Detect which cell encompasses the target text, then output its [x, y] center coordinate. 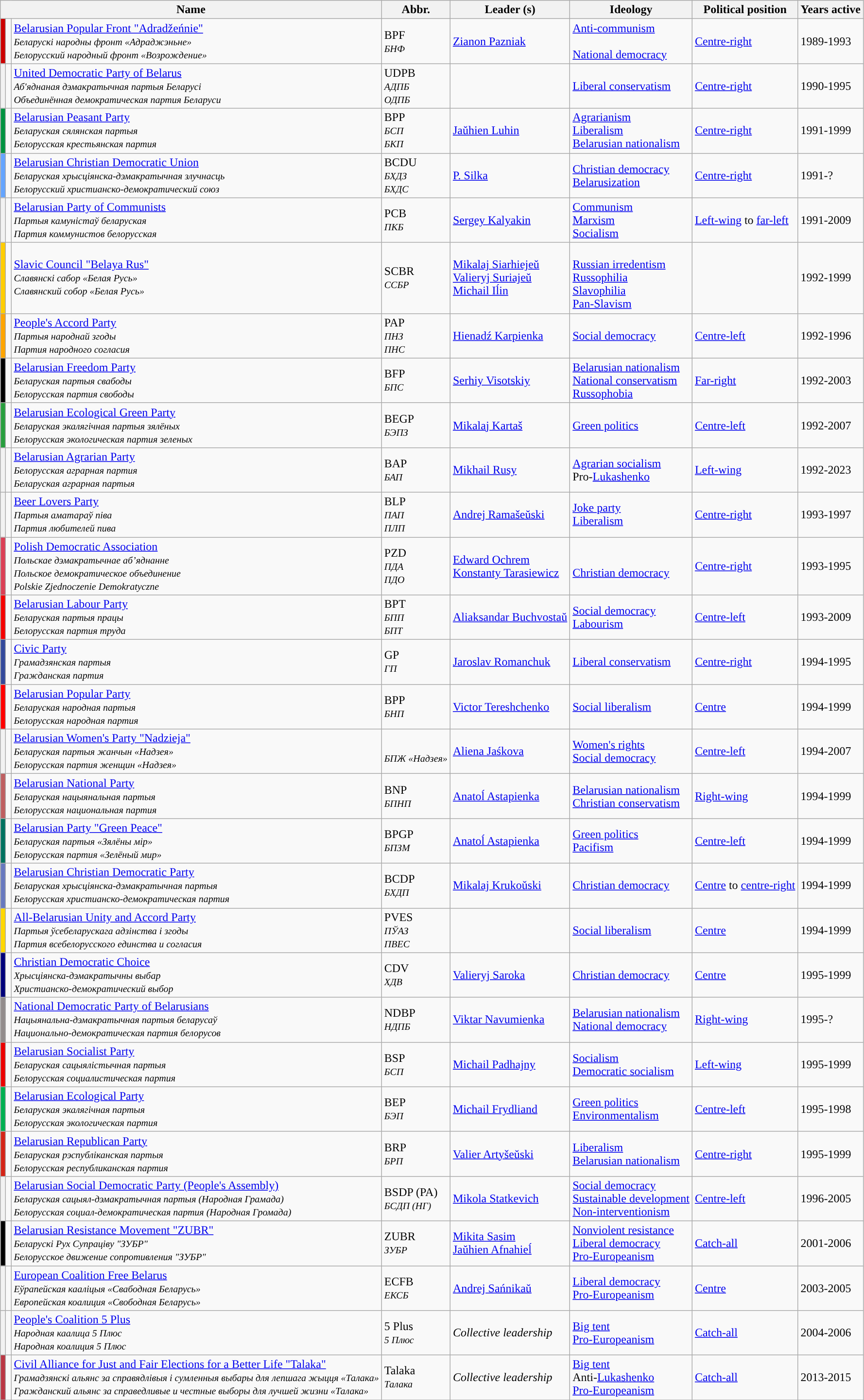
ECFBЕКСБ [416, 1288]
Green politicsPacifism [631, 841]
Mikalaj Krukoŭski [510, 886]
1990-1995 [830, 86]
Belarusian National PartyБеларуская нацыянальная партыяБелорусская национальная партия [196, 796]
Aliaksandar Buchvostaŭ [510, 617]
LiberalismBelarusian nationalism [631, 1154]
P. Silka [510, 175]
Belarusian Christian Democratic PartyБеларуская хрысціянска-дэмакратычная партыяБелорусская христианско-демократическая партия [196, 886]
Belarusian Christian Democratic UnionБеларуская хрысціянска-дэмакратычная злучнасцьБелорусский христианско-демократический союз [196, 175]
Mikola Statkevich [510, 1198]
Left-wing to far-left [745, 220]
Leader (s) [510, 10]
Belarusian Women's Party "Nadzieja"Беларуская партыя жанчын «Надзея»Белорусская партия женщин «Надзея» [196, 751]
BEGPБЭПЗ [416, 425]
Russian irredentismRussophiliaSlavophiliaPan-Slavism [631, 278]
Mikalaj SiarhiejeŭValieryj SuriajeŭMichail Iĺin [510, 278]
Belarusian Peasant PartyБеларуская сялянская партыяБелорусская крестьянская партия [196, 131]
BPGPБПЗМ [416, 841]
Anti-communismNational democracy [631, 41]
BSPБСП [416, 1064]
Belarusian Popular PartyБеларуская народная партыяБелорусская народная партия [196, 707]
PCBПКБ [416, 220]
Belarusian nationalismNational conservatismRussophobia [631, 380]
Nonviolent resistanceLiberal democracyPro-Europeanism [631, 1243]
1991-? [830, 175]
1991-2009 [830, 220]
Belarusian Socialist PartyБеларуская сацыялістычная партыяБелорусская социалистическая партия [196, 1064]
National Democratic Party of BelarusiansНацыянальна-дэмакратычная партыя беларусаўНационально-демократическая партия белорусов [196, 1020]
Victor Tereshchenko [510, 707]
Belarusian Ecological PartyБеларуская экалягічная партыяБелорусская экологическая партия [196, 1109]
Abbr. [416, 10]
Christian Democratic ChoiceХрысціянска-дэмакратычны выбарХристианско-демократический выбор [196, 975]
BSDP (PA)БСДП (НГ) [416, 1198]
Ideology [631, 10]
Mikhail Rusy [510, 470]
Name [191, 10]
Centre to centre-right [745, 886]
BCDUБХДЗБХДС [416, 175]
Polish Democratic AssociationПольскае дэмакратычнае аб’яднаннеПольское демократическое объединениеPolskie Zjednoczenie Demokratyczne [196, 566]
SocialismDemocratic socialism [631, 1064]
1992-1999 [830, 278]
1992-2003 [830, 380]
GPГП [416, 662]
United Democratic Party of BelarusАб'яднаная дэмакратычная партыя БеларусіОбъединённая демократическая партия Беларуси [196, 86]
Belarusian Party of CommunistsПартыя камуністаў беларускаяПартия коммунистов белорусская [196, 220]
Social democracy [631, 336]
Zianon Pazniak [510, 41]
BLPПАППЛП [416, 514]
Serhiy Visotskiy [510, 380]
PAPПНЗПНС [416, 336]
1992-2007 [830, 425]
SCBRССБР [416, 278]
Belarusian Freedom PartyБеларуская партыя свабодыБелорусская партия свободы [196, 380]
1996-2005 [830, 1198]
Beer Lovers PartyПартыя аматараў піваПартия любителей пива [196, 514]
Joke partyLiberalism [631, 514]
Belarusian nationalismChristian conservatism [631, 796]
Michail Frydliand [510, 1109]
Far-right [745, 380]
Hienadź Karpienka [510, 336]
Belarusian Labour PartyБеларуская партыя працыБелорусская партия труда [196, 617]
Liberal democracyPro-Europeanism [631, 1288]
Women's rightsSocial democracy [631, 751]
People's Accord PartyПартыя народнай згодыПартия народного согласия [196, 336]
1993-1997 [830, 514]
TalakaТалака [416, 1378]
BPFБНФ [416, 41]
Political position [745, 10]
Big tentAnti-LukashenkoPro-Europeanism [631, 1378]
Belarusian Resistance Movement "ZUBR"Беларускі Рух Супраціву "ЗУБР"Белорусское движение сопротивления "ЗУБР" [196, 1243]
2004-2006 [830, 1333]
Belarusian Popular Front "Adradžeńnie"Беларускі народны фронт «Адраджэньне»Белорусский народный фронт «Возрождение» [196, 41]
1989-1993 [830, 41]
Sergey Kalyakin [510, 220]
BEPБЭП [416, 1109]
Social democracyLabourism [631, 617]
Viktar Navumienka [510, 1020]
1993-2009 [830, 617]
UDPBАДПБОДПБ [416, 86]
BRPБРП [416, 1154]
Michail Padhajny [510, 1064]
Jaŭhien Luhin [510, 131]
Belarusian Ecological Green PartyБеларуская экалягічная партыя зялёныхБелорусская экологическая партия зеленых [196, 425]
5 Plus5 Плюс [416, 1333]
1993-1995 [830, 566]
Belarusian nationalismNational democracy [631, 1020]
BNPБПНП [416, 796]
Aliena Jaśkova [510, 751]
1992-1996 [830, 336]
NDBPНДПБ [416, 1020]
1995-? [830, 1020]
People's Coalition 5 PlusНародная каалица 5 ПлюсНародная коалиция 5 Плюс [196, 1333]
BPPБНП [416, 707]
Valier Artyšeŭski [510, 1154]
Mikalaj Kartaš [510, 425]
Mikita SasimJaŭhien Afnahieĺ [510, 1243]
Years active [830, 10]
1991-1999 [830, 131]
1995-1998 [830, 1109]
BPPБСПБКП [416, 131]
BFPБПС [416, 380]
2013-2015 [830, 1378]
PVESПЎАЗПВЕС [416, 930]
Social democracySustainable developmentNon-interventionism [631, 1198]
BCDPБХДП [416, 886]
Agrarian socialismPro-Lukashenko [631, 470]
2001-2006 [830, 1243]
European Coalition Free BelarusЕўрапейская кааліцыя «Свабодная Беларусь»Европейская коалиция «Свободная Беларусь» [196, 1288]
Green politics [631, 425]
1992-2023 [830, 470]
БПЖ «Надзея» [416, 751]
CommunismMarxismSocialism [631, 220]
BAPБАП [416, 470]
Slavic Council "Belaya Rus"Славянскі сабор «Белая Русь»Славянский собор «Белая Русь» [196, 278]
Belarusian Republican PartyБеларуская рэспубліканская партыяБелорусская республиканская партия [196, 1154]
Christian democracyBelarusization [631, 175]
1994-1995 [830, 662]
PZDПДАПДО [416, 566]
AgrarianismLiberalismBelarusian nationalism [631, 131]
1994-2007 [830, 751]
Belarusian Agrarian PartyБелорусская аграрная партияБеларуская аграрная партыя [196, 470]
Andrej Ramašeŭski [510, 514]
Jaroslav Romanchuk [510, 662]
BPTБППБПТ [416, 617]
Big tentPro-Europeanism [631, 1333]
2003-2005 [830, 1288]
ZUBRЗУБР [416, 1243]
Belarusian Party "Green Peace"Беларуская партыя «Зялёны мір»Белорусская партия «Зелёный мир» [196, 841]
CDVХДВ [416, 975]
All-Belarusian Unity and Accord PartyПартыя ўсебеларускага адзінства і згодыПартия всебелорусского единства и согласия [196, 930]
Andrej Sańnikaŭ [510, 1288]
Edward OchremKonstanty Tarasiewicz [510, 566]
Civic PartyГрамадзянская партыяГражданская партия [196, 662]
Green politicsEnvironmentalism [631, 1109]
Valieryj Saroka [510, 975]
